Extract the (x, y) coordinate from the center of the cell holding the provided text.  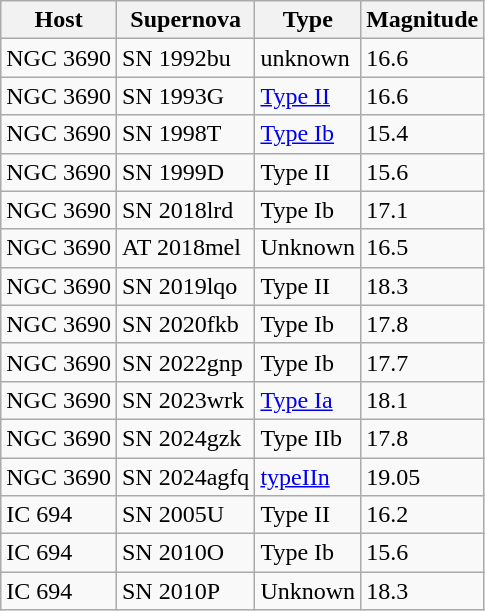
SN 2010P (185, 591)
SN 2005U (185, 515)
SN 2020fkb (185, 324)
AT 2018mel (185, 248)
16.2 (422, 515)
19.05 (422, 477)
Type (308, 20)
18.1 (422, 400)
SN 2023wrk (185, 400)
15.4 (422, 134)
Supernova (185, 20)
SN 2024gzk (185, 438)
typeIIn (308, 477)
Magnitude (422, 20)
SN 1999D (185, 172)
SN 1992bu (185, 58)
Type Ia (308, 400)
SN 2024agfq (185, 477)
unknown (308, 58)
SN 1993G (185, 96)
SN 2010O (185, 553)
16.5 (422, 248)
SN 2022gnp (185, 362)
SN 2018lrd (185, 210)
Type IIb (308, 438)
SN 1998T (185, 134)
SN 2019lqo (185, 286)
Host (59, 20)
17.7 (422, 362)
17.1 (422, 210)
